Provide the [x, y] coordinate of the cell's center where the given text is located.  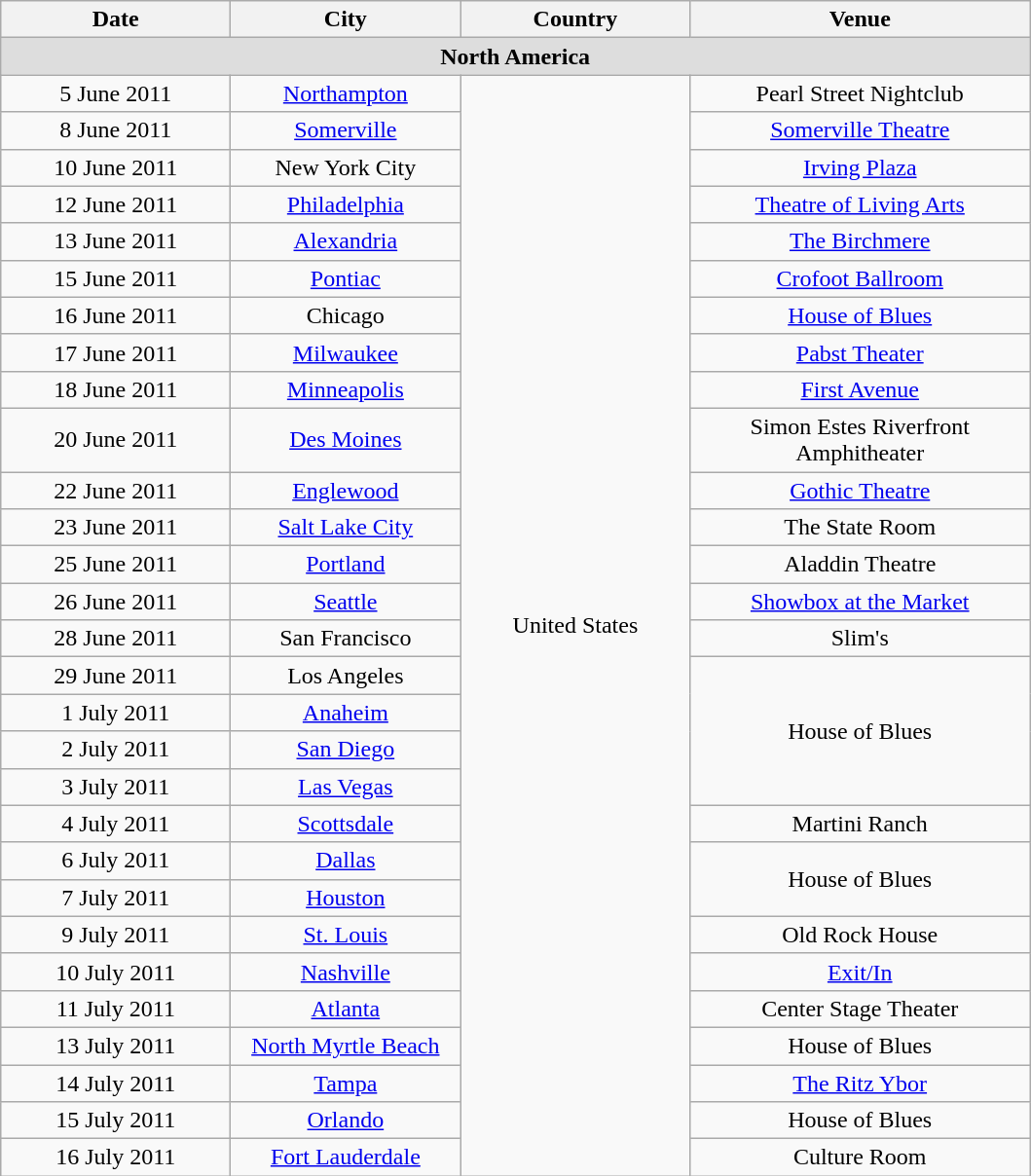
Minneapolis [346, 389]
San Diego [346, 750]
22 June 2011 [116, 490]
Old Rock House [861, 935]
Anaheim [346, 713]
Venue [861, 19]
Martini Ranch [861, 824]
Orlando [346, 1121]
Gothic Theatre [861, 490]
North America [516, 56]
Salt Lake City [346, 528]
Somerville [346, 130]
15 June 2011 [116, 278]
Houston [346, 898]
Milwaukee [346, 352]
Chicago [346, 315]
Pearl Street Nightclub [861, 93]
Crofoot Ballroom [861, 278]
Philadelphia [346, 204]
Date [116, 19]
Simon Estes Riverfront Amphitheater [861, 440]
Dallas [346, 861]
The State Room [861, 528]
Atlanta [346, 1009]
7 July 2011 [116, 898]
Scottsdale [346, 824]
Pontiac [346, 278]
26 June 2011 [116, 602]
Nashville [346, 972]
15 July 2011 [116, 1121]
6 July 2011 [116, 861]
Aladdin Theatre [861, 565]
23 June 2011 [116, 528]
Seattle [346, 602]
Tampa [346, 1084]
Pabst Theater [861, 352]
Theatre of Living Arts [861, 204]
Showbox at the Market [861, 602]
Los Angeles [346, 676]
Fort Lauderdale [346, 1158]
Irving Plaza [861, 167]
17 June 2011 [116, 352]
Alexandria [346, 241]
2 July 2011 [116, 750]
Des Moines [346, 440]
13 June 2011 [116, 241]
San Francisco [346, 639]
8 June 2011 [116, 130]
11 July 2011 [116, 1009]
North Myrtle Beach [346, 1046]
16 July 2011 [116, 1158]
City [346, 19]
New York City [346, 167]
3 July 2011 [116, 787]
1 July 2011 [116, 713]
10 July 2011 [116, 972]
18 June 2011 [116, 389]
Somerville Theatre [861, 130]
St. Louis [346, 935]
Englewood [346, 490]
25 June 2011 [116, 565]
12 June 2011 [116, 204]
Northampton [346, 93]
United States [575, 625]
20 June 2011 [116, 440]
Slim's [861, 639]
The Birchmere [861, 241]
Exit/In [861, 972]
Culture Room [861, 1158]
5 June 2011 [116, 93]
10 June 2011 [116, 167]
9 July 2011 [116, 935]
Center Stage Theater [861, 1009]
Las Vegas [346, 787]
First Avenue [861, 389]
16 June 2011 [116, 315]
29 June 2011 [116, 676]
The Ritz Ybor [861, 1084]
Portland [346, 565]
Country [575, 19]
28 June 2011 [116, 639]
4 July 2011 [116, 824]
13 July 2011 [116, 1046]
14 July 2011 [116, 1084]
